Search for the cell housing the specified text and yield its (x, y) center coordinate. 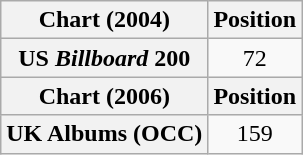
159 (255, 134)
US Billboard 200 (104, 58)
Chart (2004) (104, 20)
Chart (2006) (104, 96)
UK Albums (OCC) (104, 134)
72 (255, 58)
